Extract the [X, Y] coordinate from the center of the cell holding the provided text.  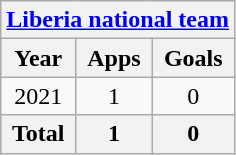
Total [38, 134]
Goals [193, 58]
Year [38, 58]
Apps [114, 58]
2021 [38, 96]
Liberia national team [118, 20]
